Return (X, Y) of the center of cell containing provided text 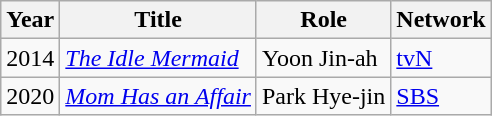
Mom Has an Affair (158, 96)
Year (30, 20)
Network (441, 20)
SBS (441, 96)
2014 (30, 58)
Park Hye-jin (323, 96)
2020 (30, 96)
The Idle Mermaid (158, 58)
Role (323, 20)
Title (158, 20)
tvN (441, 58)
Yoon Jin-ah (323, 58)
